Extract the (x, y) coordinate from the center of the cell holding the provided text.  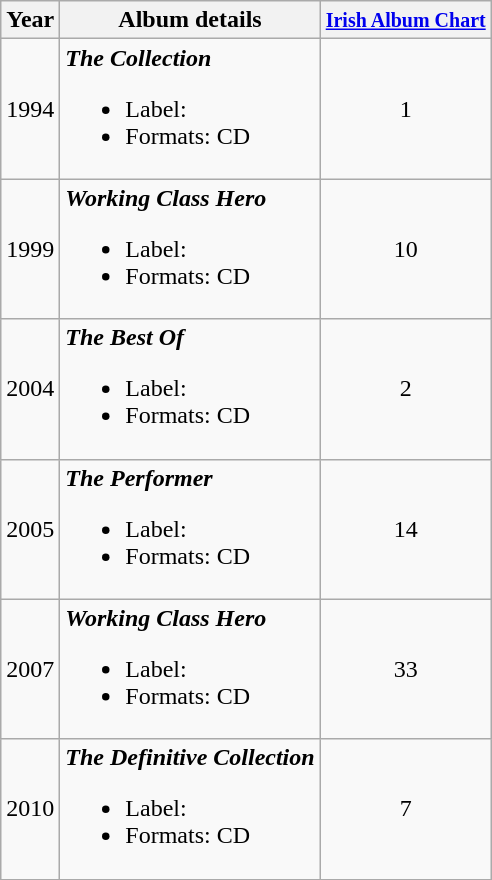
1999 (30, 249)
2004 (30, 389)
The Best OfLabel:Formats: CD (190, 389)
1994 (30, 109)
The Definitive CollectionLabel:Formats: CD (190, 809)
1 (406, 109)
2010 (30, 809)
2005 (30, 529)
7 (406, 809)
10 (406, 249)
2 (406, 389)
Album details (190, 20)
33 (406, 669)
The PerformerLabel:Formats: CD (190, 529)
14 (406, 529)
2007 (30, 669)
Year (30, 20)
The CollectionLabel:Formats: CD (190, 109)
Irish Album Chart (406, 20)
